Detect which cell encompasses the target text, then output its [x, y] center coordinate. 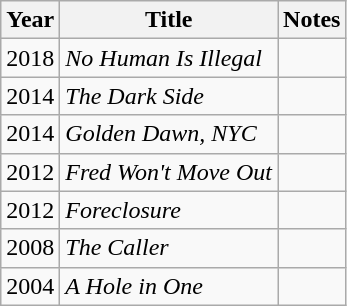
The Dark Side [169, 96]
A Hole in One [169, 286]
Notes [312, 20]
Year [30, 20]
2008 [30, 248]
No Human Is Illegal [169, 58]
Foreclosure [169, 210]
2018 [30, 58]
Fred Won't Move Out [169, 172]
The Caller [169, 248]
Golden Dawn, NYC [169, 134]
2004 [30, 286]
Title [169, 20]
